Identify which cell holds the provided text, then report its (x, y) central coordinate. 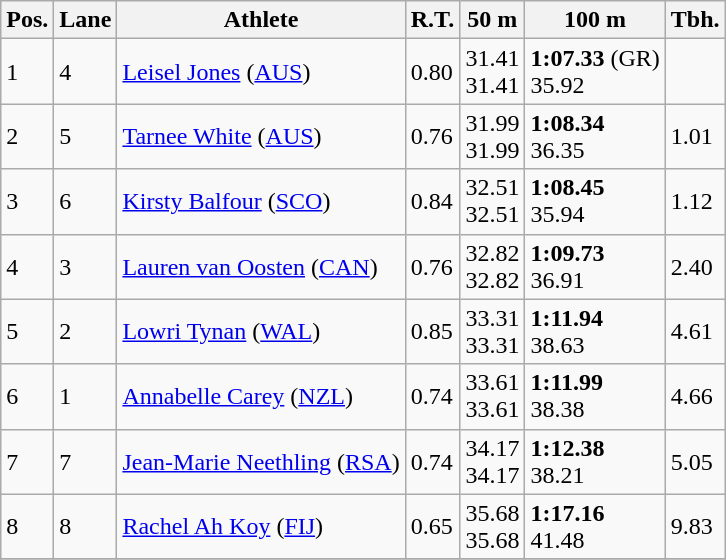
1:08.3436.35 (595, 136)
33.3133.31 (492, 332)
0.85 (432, 332)
1:11.9938.38 (595, 396)
1:09.7336.91 (595, 266)
1:17.1641.48 (595, 526)
32.8232.82 (492, 266)
Athlete (261, 20)
5.05 (695, 462)
4.61 (695, 332)
Tarnee White (AUS) (261, 136)
4.66 (695, 396)
0.84 (432, 202)
0.80 (432, 72)
100 m (595, 20)
Lane (86, 20)
Lauren van Oosten (CAN) (261, 266)
1:11.9438.63 (595, 332)
1:08.4535.94 (595, 202)
1.12 (695, 202)
34.1734.17 (492, 462)
Pos. (28, 20)
9.83 (695, 526)
Rachel Ah Koy (FIJ) (261, 526)
1:12.3838.21 (595, 462)
50 m (492, 20)
Jean-Marie Neethling (RSA) (261, 462)
31.4131.41 (492, 72)
Kirsty Balfour (SCO) (261, 202)
R.T. (432, 20)
0.65 (432, 526)
Annabelle Carey (NZL) (261, 396)
32.5132.51 (492, 202)
1.01 (695, 136)
Leisel Jones (AUS) (261, 72)
31.9931.99 (492, 136)
2.40 (695, 266)
1:07.33 (GR)35.92 (595, 72)
Tbh. (695, 20)
Lowri Tynan (WAL) (261, 332)
35.6835.68 (492, 526)
33.6133.61 (492, 396)
